Pinpoint the cell where the given text exists, returning its [X, Y] midpoint coordinate. 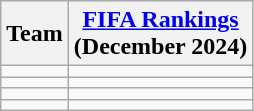
FIFA Rankings(December 2024) [160, 34]
Team [35, 34]
